Return [X, Y] of the center of cell containing provided text 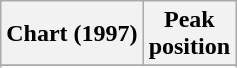
Peakposition [189, 34]
Chart (1997) [72, 34]
